Search for the cell housing the specified text and yield its (X, Y) center coordinate. 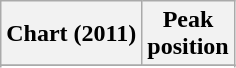
Peakposition (188, 34)
Chart (2011) (72, 34)
